Determine the (x, y) coordinate at the center of the cell enclosing the given text.  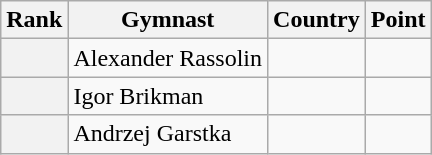
Andrzej Garstka (168, 134)
Alexander Rassolin (168, 58)
Gymnast (168, 20)
Point (398, 20)
Country (317, 20)
Rank (34, 20)
Igor Brikman (168, 96)
